Scan for the cell matching the given text and deliver its [x, y] coordinate at center. 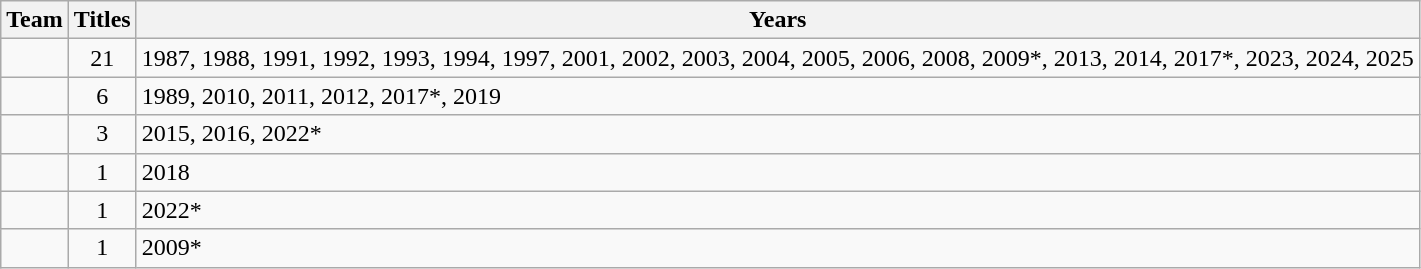
Years [778, 20]
1987, 1988, 1991, 1992, 1993, 1994, 1997, 2001, 2002, 2003, 2004, 2005, 2006, 2008, 2009*, 2013, 2014, 2017*, 2023, 2024, 2025 [778, 58]
2022* [778, 210]
1989, 2010, 2011, 2012, 2017*, 2019 [778, 96]
2015, 2016, 2022* [778, 134]
21 [102, 58]
Titles [102, 20]
2009* [778, 248]
2018 [778, 172]
Team [35, 20]
6 [102, 96]
3 [102, 134]
